Scan for the cell matching the given text and deliver its [x, y] coordinate at center. 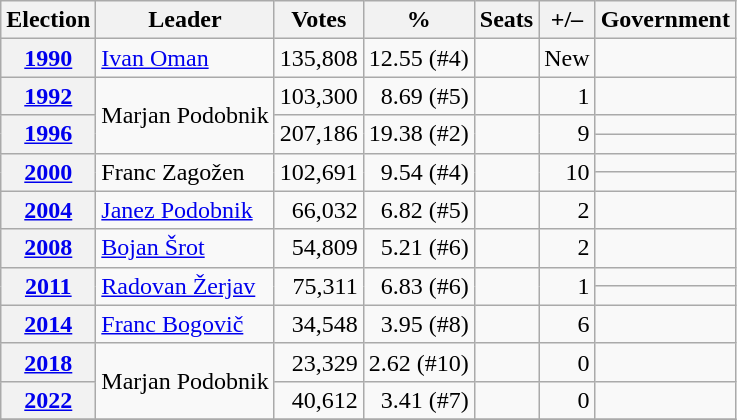
Janez Podobnik [185, 210]
Votes [318, 20]
12.55 (#4) [418, 58]
6.83 (#6) [418, 286]
103,300 [318, 96]
66,032 [318, 210]
34,548 [318, 324]
2011 [48, 286]
2000 [48, 172]
8.69 (#5) [418, 96]
Government [665, 20]
Ivan Oman [185, 58]
1990 [48, 58]
5.21 (#6) [418, 248]
Franc Bogovič [185, 324]
3.95 (#8) [418, 324]
2014 [48, 324]
1996 [48, 134]
19.38 (#2) [418, 134]
2.62 (#10) [418, 362]
2004 [48, 210]
6 [567, 324]
23,329 [318, 362]
+/– [567, 20]
New [567, 58]
40,612 [318, 400]
Election [48, 20]
Leader [185, 20]
2018 [48, 362]
9.54 (#4) [418, 172]
Seats [506, 20]
102,691 [318, 172]
207,186 [318, 134]
54,809 [318, 248]
2022 [48, 400]
Radovan Žerjav [185, 286]
9 [567, 134]
Franc Zagožen [185, 172]
75,311 [318, 286]
6.82 (#5) [418, 210]
10 [567, 172]
% [418, 20]
2008 [48, 248]
1992 [48, 96]
135,808 [318, 58]
Bojan Šrot [185, 248]
3.41 (#7) [418, 400]
